Detect which cell encompasses the target text, then output its [x, y] center coordinate. 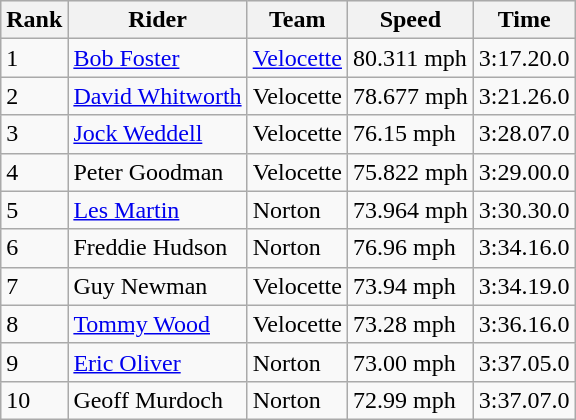
5 [34, 210]
73.28 mph [410, 324]
Rank [34, 20]
73.00 mph [410, 362]
Time [524, 20]
Rider [158, 20]
78.677 mph [410, 96]
7 [34, 286]
Guy Newman [158, 286]
3:37.07.0 [524, 400]
Geoff Murdoch [158, 400]
2 [34, 96]
Freddie Hudson [158, 248]
6 [34, 248]
76.15 mph [410, 134]
David Whitworth [158, 96]
3 [34, 134]
3:28.07.0 [524, 134]
3:34.19.0 [524, 286]
9 [34, 362]
75.822 mph [410, 172]
1 [34, 58]
Les Martin [158, 210]
3:37.05.0 [524, 362]
73.94 mph [410, 286]
10 [34, 400]
80.311 mph [410, 58]
Peter Goodman [158, 172]
8 [34, 324]
Jock Weddell [158, 134]
3:34.16.0 [524, 248]
72.99 mph [410, 400]
73.964 mph [410, 210]
3:17.20.0 [524, 58]
Bob Foster [158, 58]
Tommy Wood [158, 324]
3:21.26.0 [524, 96]
3:29.00.0 [524, 172]
4 [34, 172]
Eric Oliver [158, 362]
76.96 mph [410, 248]
3:30.30.0 [524, 210]
Speed [410, 20]
3:36.16.0 [524, 324]
Team [297, 20]
